Return the [X, Y] coordinate for the center point of the cell that contains the specified text.  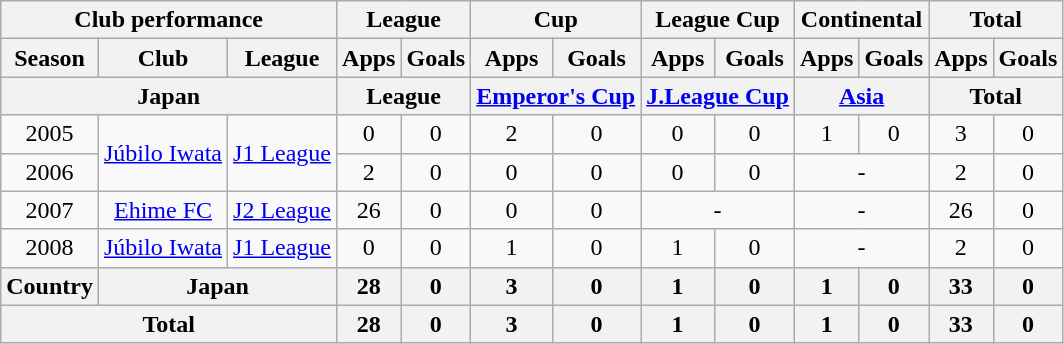
2007 [50, 210]
2008 [50, 248]
Cup [556, 20]
Asia [861, 96]
Continental [861, 20]
Club performance [169, 20]
Ehime FC [162, 210]
2006 [50, 172]
Country [50, 286]
J.League Cup [718, 96]
J2 League [282, 210]
2005 [50, 134]
Season [50, 58]
Emperor's Cup [556, 96]
League Cup [718, 20]
Club [162, 58]
